Locate the cell with the specified text and output its (X, Y) center coordinate. 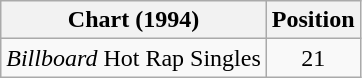
21 (313, 58)
Billboard Hot Rap Singles (134, 58)
Chart (1994) (134, 20)
Position (313, 20)
